Return the [X, Y] coordinate for the center point of the cell that contains the specified text.  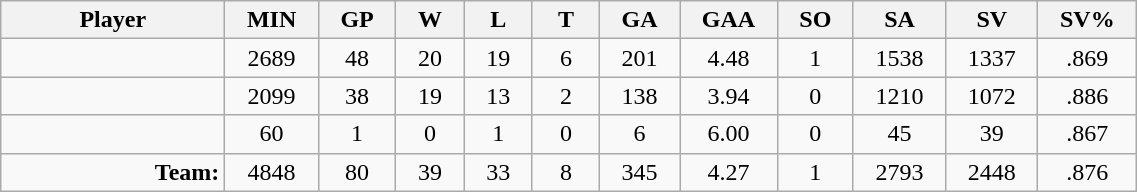
38 [357, 96]
L [498, 20]
80 [357, 172]
138 [640, 96]
MIN [272, 20]
1210 [899, 96]
SV [992, 20]
GAA [729, 20]
2099 [272, 96]
T [566, 20]
33 [498, 172]
2448 [992, 172]
.869 [1088, 58]
Team: [113, 172]
20 [430, 58]
.867 [1088, 134]
2793 [899, 172]
2 [566, 96]
SA [899, 20]
GP [357, 20]
60 [272, 134]
6.00 [729, 134]
4.27 [729, 172]
13 [498, 96]
3.94 [729, 96]
Player [113, 20]
45 [899, 134]
SV% [1088, 20]
SO [815, 20]
2689 [272, 58]
4.48 [729, 58]
1538 [899, 58]
1072 [992, 96]
1337 [992, 58]
.886 [1088, 96]
8 [566, 172]
.876 [1088, 172]
W [430, 20]
201 [640, 58]
4848 [272, 172]
48 [357, 58]
GA [640, 20]
345 [640, 172]
